For the text-containing cell, return its midpoint in (x, y) coordinate format. 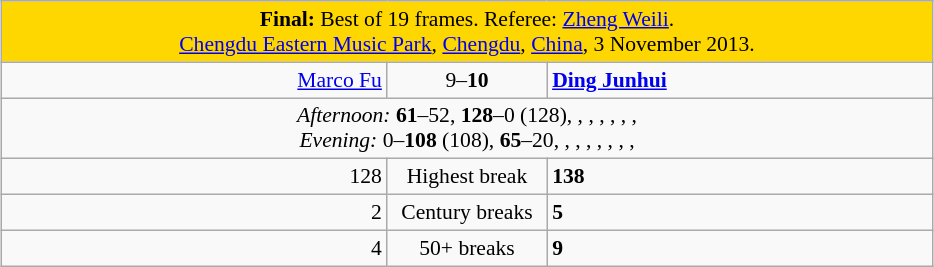
9 (740, 248)
50+ breaks (467, 248)
4 (194, 248)
2 (194, 213)
Highest break (467, 177)
9–10 (467, 80)
Marco Fu (194, 80)
5 (740, 213)
Ding Junhui (740, 80)
128 (194, 177)
Afternoon: 61–52, 128–0 (128), , , , , , , Evening: 0–108 (108), 65–20, , , , , , , , (467, 128)
Century breaks (467, 213)
138 (740, 177)
Final: Best of 19 frames. Referee: Zheng Weili. Chengdu Eastern Music Park, Chengdu, China, 3 November 2013. (467, 32)
